Find where the given text appears and provide that cell's center as (x, y) coordinate. 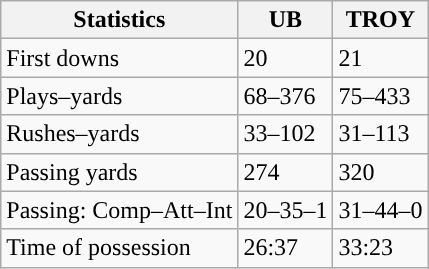
31–113 (380, 134)
Statistics (120, 20)
33:23 (380, 248)
20–35–1 (286, 210)
Plays–yards (120, 96)
Passing yards (120, 172)
68–376 (286, 96)
26:37 (286, 248)
Rushes–yards (120, 134)
320 (380, 172)
Time of possession (120, 248)
20 (286, 58)
TROY (380, 20)
UB (286, 20)
31–44–0 (380, 210)
75–433 (380, 96)
274 (286, 172)
21 (380, 58)
First downs (120, 58)
Passing: Comp–Att–Int (120, 210)
33–102 (286, 134)
